Detect which cell encompasses the target text, then output its [x, y] center coordinate. 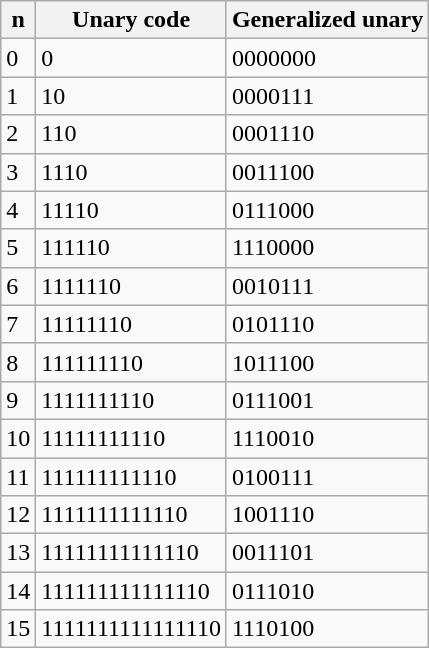
1111111111110 [132, 515]
0000000 [327, 58]
111111111111110 [132, 591]
2 [18, 134]
1111110 [132, 286]
0111001 [327, 400]
1110000 [327, 248]
111111111110 [132, 477]
14 [18, 591]
1001110 [327, 515]
0011100 [327, 172]
11110 [132, 210]
0001110 [327, 134]
111110 [132, 248]
12 [18, 515]
0111000 [327, 210]
111111110 [132, 362]
13 [18, 553]
1 [18, 96]
9 [18, 400]
1110 [132, 172]
1110010 [327, 438]
0111010 [327, 591]
11111111111110 [132, 553]
11 [18, 477]
8 [18, 362]
110 [132, 134]
3 [18, 172]
4 [18, 210]
1111111111111110 [132, 629]
5 [18, 248]
0000111 [327, 96]
11111111110 [132, 438]
11111110 [132, 324]
0101110 [327, 324]
Unary code [132, 20]
1110100 [327, 629]
0011101 [327, 553]
1111111110 [132, 400]
15 [18, 629]
Generalized unary [327, 20]
n [18, 20]
6 [18, 286]
1011100 [327, 362]
0100111 [327, 477]
0010111 [327, 286]
7 [18, 324]
